Locate the cell with the specified text and output its (X, Y) center coordinate. 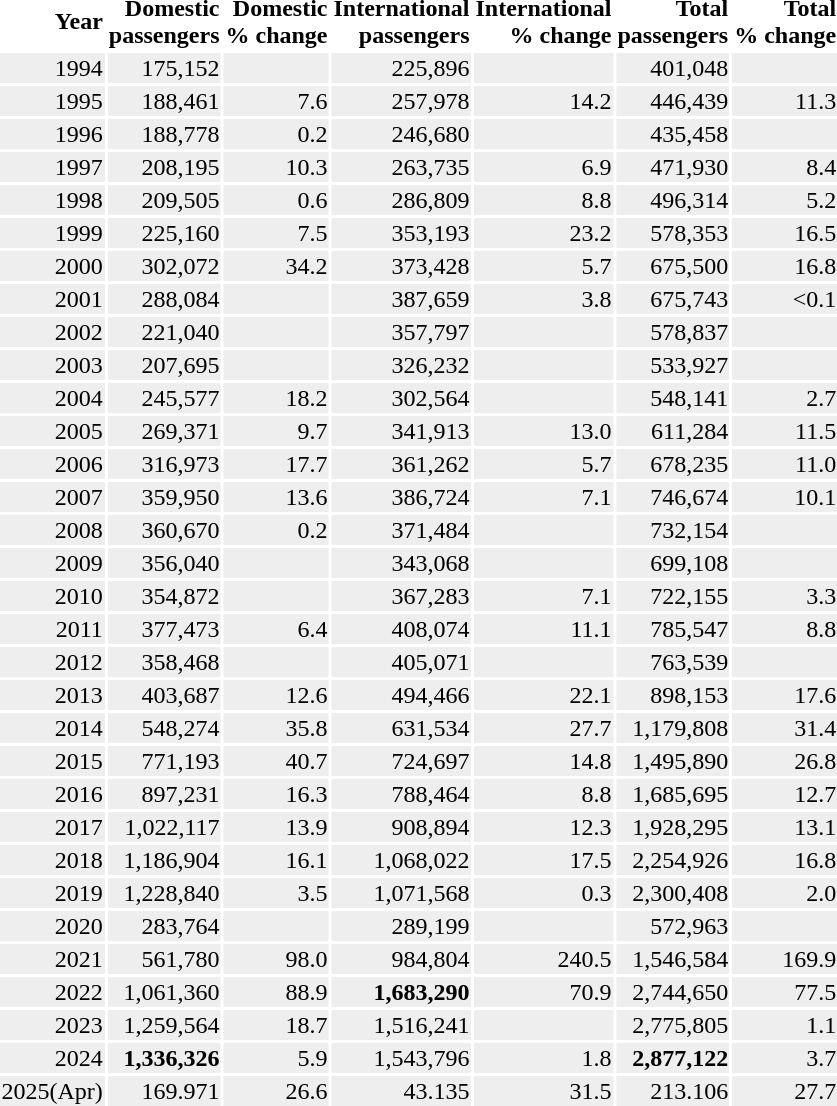
341,913 (402, 431)
1,228,840 (164, 893)
675,500 (673, 266)
722,155 (673, 596)
435,458 (673, 134)
2016 (52, 794)
1,516,241 (402, 1025)
2017 (52, 827)
2,300,408 (673, 893)
1999 (52, 233)
34.2 (276, 266)
225,160 (164, 233)
17.7 (276, 464)
675,743 (673, 299)
27.7 (544, 728)
578,837 (673, 332)
2009 (52, 563)
0.6 (276, 200)
1.8 (544, 1058)
746,674 (673, 497)
1994 (52, 68)
699,108 (673, 563)
446,439 (673, 101)
1996 (52, 134)
13.6 (276, 497)
771,193 (164, 761)
405,071 (402, 662)
208,195 (164, 167)
7.6 (276, 101)
898,153 (673, 695)
2003 (52, 365)
70.9 (544, 992)
26.6 (276, 1091)
401,048 (673, 68)
367,283 (402, 596)
572,963 (673, 926)
386,724 (402, 497)
18.7 (276, 1025)
88.9 (276, 992)
1,071,568 (402, 893)
373,428 (402, 266)
908,894 (402, 827)
2004 (52, 398)
23.2 (544, 233)
10.3 (276, 167)
548,274 (164, 728)
1,259,564 (164, 1025)
533,927 (673, 365)
2012 (52, 662)
2018 (52, 860)
2006 (52, 464)
2002 (52, 332)
1,683,290 (402, 992)
1998 (52, 200)
897,231 (164, 794)
13.0 (544, 431)
387,659 (402, 299)
578,353 (673, 233)
2,744,650 (673, 992)
245,577 (164, 398)
12.3 (544, 827)
5.9 (276, 1058)
18.2 (276, 398)
246,680 (402, 134)
11.1 (544, 629)
724,697 (402, 761)
2020 (52, 926)
6.9 (544, 167)
269,371 (164, 431)
763,539 (673, 662)
2014 (52, 728)
14.8 (544, 761)
343,068 (402, 563)
7.5 (276, 233)
2007 (52, 497)
2,775,805 (673, 1025)
357,797 (402, 332)
471,930 (673, 167)
631,534 (402, 728)
2021 (52, 959)
1,546,584 (673, 959)
403,687 (164, 695)
316,973 (164, 464)
2022 (52, 992)
2001 (52, 299)
188,778 (164, 134)
207,695 (164, 365)
2005 (52, 431)
35.8 (276, 728)
43.135 (402, 1091)
548,141 (673, 398)
354,872 (164, 596)
221,040 (164, 332)
371,484 (402, 530)
3.5 (276, 893)
561,780 (164, 959)
2025(Apr) (52, 1091)
377,473 (164, 629)
496,314 (673, 200)
359,950 (164, 497)
408,074 (402, 629)
678,235 (673, 464)
2008 (52, 530)
2,254,926 (673, 860)
1,022,117 (164, 827)
326,232 (402, 365)
611,284 (673, 431)
225,896 (402, 68)
0.3 (544, 893)
1,543,796 (402, 1058)
240.5 (544, 959)
1,928,295 (673, 827)
2019 (52, 893)
17.5 (544, 860)
1,179,808 (673, 728)
2,877,122 (673, 1058)
16.1 (276, 860)
288,084 (164, 299)
263,735 (402, 167)
16.3 (276, 794)
2013 (52, 695)
12.6 (276, 695)
213.106 (673, 1091)
1997 (52, 167)
2010 (52, 596)
356,040 (164, 563)
1,336,326 (164, 1058)
785,547 (673, 629)
6.4 (276, 629)
358,468 (164, 662)
286,809 (402, 200)
40.7 (276, 761)
2023 (52, 1025)
1,186,904 (164, 860)
14.2 (544, 101)
1,685,695 (673, 794)
9.7 (276, 431)
209,505 (164, 200)
2000 (52, 266)
302,072 (164, 266)
22.1 (544, 695)
361,262 (402, 464)
788,464 (402, 794)
13.9 (276, 827)
1,061,360 (164, 992)
353,193 (402, 233)
1,495,890 (673, 761)
289,199 (402, 926)
257,978 (402, 101)
3.8 (544, 299)
283,764 (164, 926)
169.971 (164, 1091)
302,564 (402, 398)
98.0 (276, 959)
1995 (52, 101)
175,152 (164, 68)
984,804 (402, 959)
2015 (52, 761)
2011 (52, 629)
1,068,022 (402, 860)
360,670 (164, 530)
732,154 (673, 530)
31.5 (544, 1091)
2024 (52, 1058)
188,461 (164, 101)
494,466 (402, 695)
